Extract the [X, Y] coordinate from the center of the cell holding the provided text.  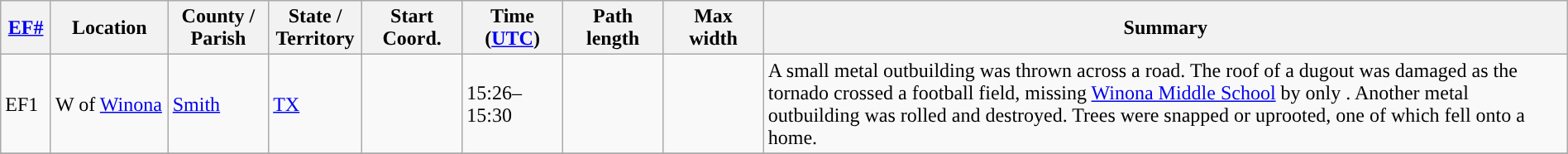
County / Parish [218, 28]
Path length [612, 28]
Location [109, 28]
W of Winona [109, 104]
Smith [218, 104]
State / Territory [316, 28]
TX [316, 104]
EF# [26, 28]
Summary [1165, 28]
Max width [713, 28]
15:26–15:30 [513, 104]
Time (UTC) [513, 28]
Start Coord. [412, 28]
EF1 [26, 104]
